Locate the cell with the specified text and output its [X, Y] center coordinate. 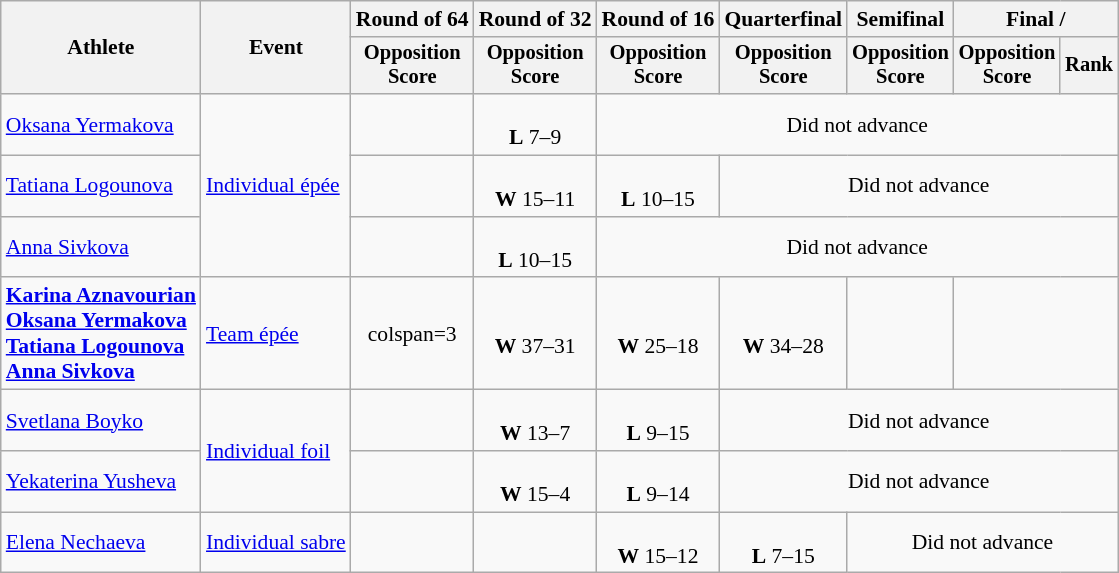
Final / [1036, 19]
Karina AznavourianOksana YermakovaTatiana LogounovaAnna Sivkova [101, 334]
W 15–11 [536, 186]
Quarterfinal [783, 19]
W 15–4 [536, 482]
colspan=3 [412, 334]
W 37–31 [536, 334]
Oksana Yermakova [101, 124]
Anna Sivkova [101, 248]
L 9–14 [658, 482]
W 34–28 [783, 334]
Round of 32 [536, 19]
Individual foil [276, 451]
Round of 64 [412, 19]
Svetlana Boyko [101, 420]
W 13–7 [536, 420]
Rank [1089, 66]
Individual épée [276, 186]
Athlete [101, 48]
L 9–15 [658, 420]
Event [276, 48]
W 15–12 [658, 542]
Individual sabre [276, 542]
Yekaterina Yusheva [101, 482]
W 25–18 [658, 334]
Elena Nechaeva [101, 542]
Round of 16 [658, 19]
L 7–9 [536, 124]
Team épée [276, 334]
Semifinal [900, 19]
Tatiana Logounova [101, 186]
L 7–15 [783, 542]
